Detect which cell encompasses the target text, then output its (x, y) center coordinate. 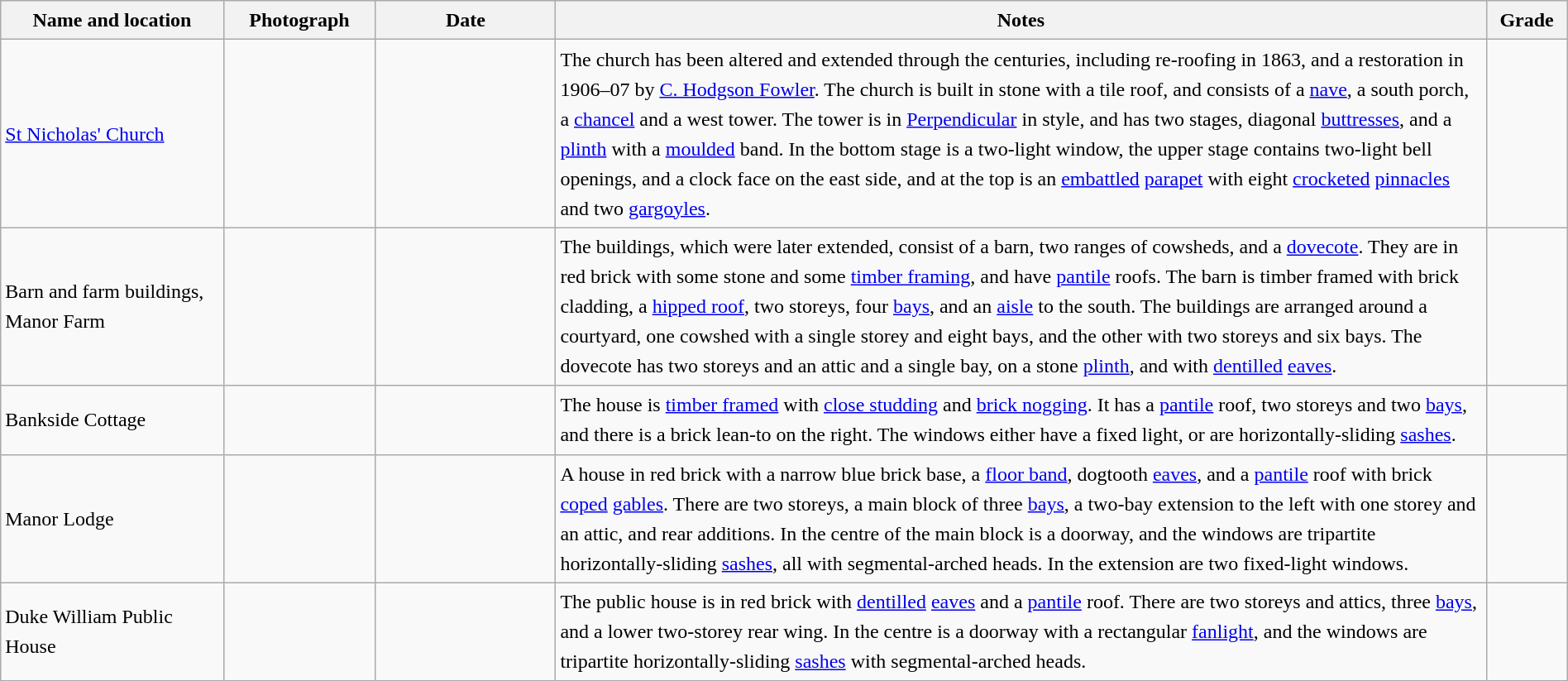
Name and location (112, 20)
Manor Lodge (112, 518)
Bankside Cottage (112, 420)
Grade (1527, 20)
Date (466, 20)
Barn and farm buildings, Manor Farm (112, 306)
Notes (1021, 20)
Duke William Public House (112, 632)
Photograph (299, 20)
St Nicholas' Church (112, 134)
